Scan for the cell matching the given text and deliver its (x, y) coordinate at center. 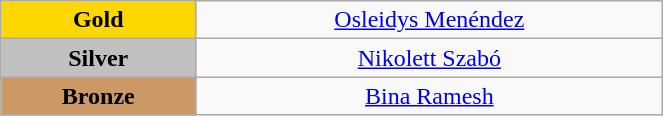
Osleidys Menéndez (430, 20)
Bina Ramesh (430, 96)
Gold (98, 20)
Silver (98, 58)
Nikolett Szabó (430, 58)
Bronze (98, 96)
